Scan for the cell matching the given text and deliver its [x, y] coordinate at center. 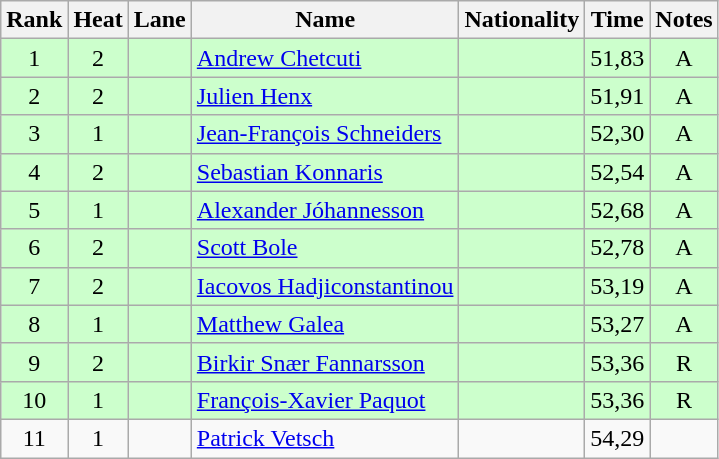
11 [34, 438]
Heat [98, 20]
52,30 [618, 134]
François-Xavier Paquot [325, 400]
51,83 [618, 58]
54,29 [618, 438]
Notes [684, 20]
Iacovos Hadjiconstantinou [325, 286]
Patrick Vetsch [325, 438]
53,19 [618, 286]
52,68 [618, 210]
53,27 [618, 324]
52,54 [618, 172]
3 [34, 134]
52,78 [618, 248]
7 [34, 286]
Matthew Galea [325, 324]
Name [325, 20]
Birkir Snær Fannarsson [325, 362]
Julien Henx [325, 96]
Andrew Chetcuti [325, 58]
Nationality [522, 20]
5 [34, 210]
Lane [160, 20]
Jean-François Schneiders [325, 134]
Rank [34, 20]
Alexander Jóhannesson [325, 210]
8 [34, 324]
9 [34, 362]
Sebastian Konnaris [325, 172]
10 [34, 400]
4 [34, 172]
6 [34, 248]
Scott Bole [325, 248]
51,91 [618, 96]
Time [618, 20]
